Output the (x, y) coordinate of the center of the cell containing the given text.  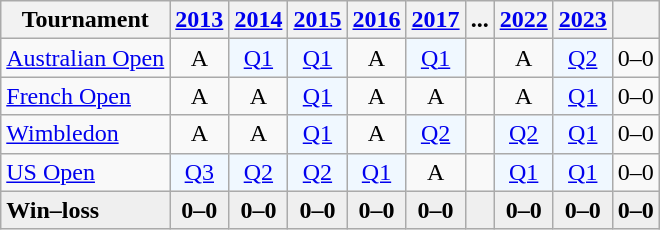
2022 (524, 20)
2016 (376, 20)
Q3 (200, 172)
Tournament (86, 20)
US Open (86, 172)
2023 (582, 20)
Australian Open (86, 58)
2015 (318, 20)
French Open (86, 96)
Wimbledon (86, 134)
2014 (258, 20)
Win–loss (86, 210)
... (480, 20)
2013 (200, 20)
2017 (436, 20)
